Extract the [x, y] coordinate from the center of the cell holding the provided text.  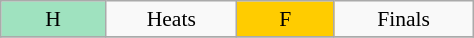
Finals [404, 19]
Heats [172, 19]
H [54, 19]
F [286, 19]
